Detect which cell encompasses the target text, then output its (x, y) center coordinate. 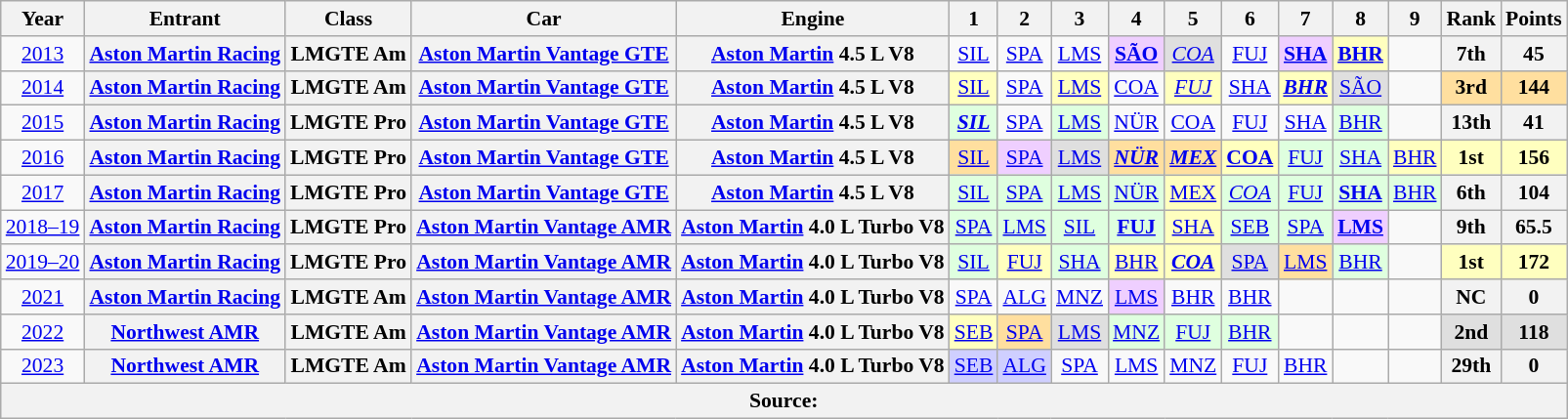
118 (1534, 332)
5 (1193, 19)
2016 (43, 158)
6th (1471, 192)
1 (974, 19)
2023 (43, 366)
2018–19 (43, 228)
144 (1534, 88)
7 (1305, 19)
45 (1534, 54)
Points (1534, 19)
172 (1534, 263)
7th (1471, 54)
2nd (1471, 332)
3rd (1471, 88)
Engine (813, 19)
2014 (43, 88)
2 (1024, 19)
29th (1471, 366)
4 (1136, 19)
2021 (43, 297)
Class (348, 19)
41 (1534, 123)
2022 (43, 332)
65.5 (1534, 228)
NC (1471, 297)
2015 (43, 123)
13th (1471, 123)
2017 (43, 192)
Entrant (185, 19)
2019–20 (43, 263)
104 (1534, 192)
3 (1080, 19)
9th (1471, 228)
2013 (43, 54)
Rank (1471, 19)
Source: (784, 401)
9 (1415, 19)
156 (1534, 158)
6 (1250, 19)
Car (543, 19)
8 (1360, 19)
Year (43, 19)
